Scan for the cell matching the given text and deliver its [x, y] coordinate at center. 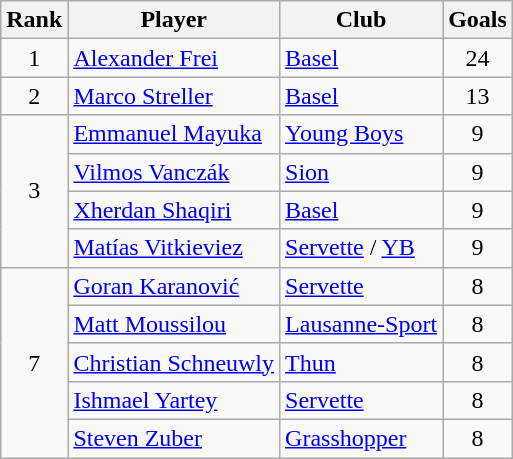
Club [362, 20]
Grasshopper [362, 438]
Alexander Frei [174, 58]
Christian Schneuwly [174, 362]
Sion [362, 172]
13 [478, 96]
Matías Vitkieviez [174, 248]
Vilmos Vanczák [174, 172]
Goals [478, 20]
3 [34, 191]
1 [34, 58]
Emmanuel Mayuka [174, 134]
2 [34, 96]
Steven Zuber [174, 438]
24 [478, 58]
Player [174, 20]
Rank [34, 20]
7 [34, 362]
Goran Karanović [174, 286]
Young Boys [362, 134]
Thun [362, 362]
Matt Moussilou [174, 324]
Ishmael Yartey [174, 400]
Lausanne-Sport [362, 324]
Marco Streller [174, 96]
Servette / YB [362, 248]
Xherdan Shaqiri [174, 210]
